Output the [X, Y] coordinate of the center of the cell containing the given text.  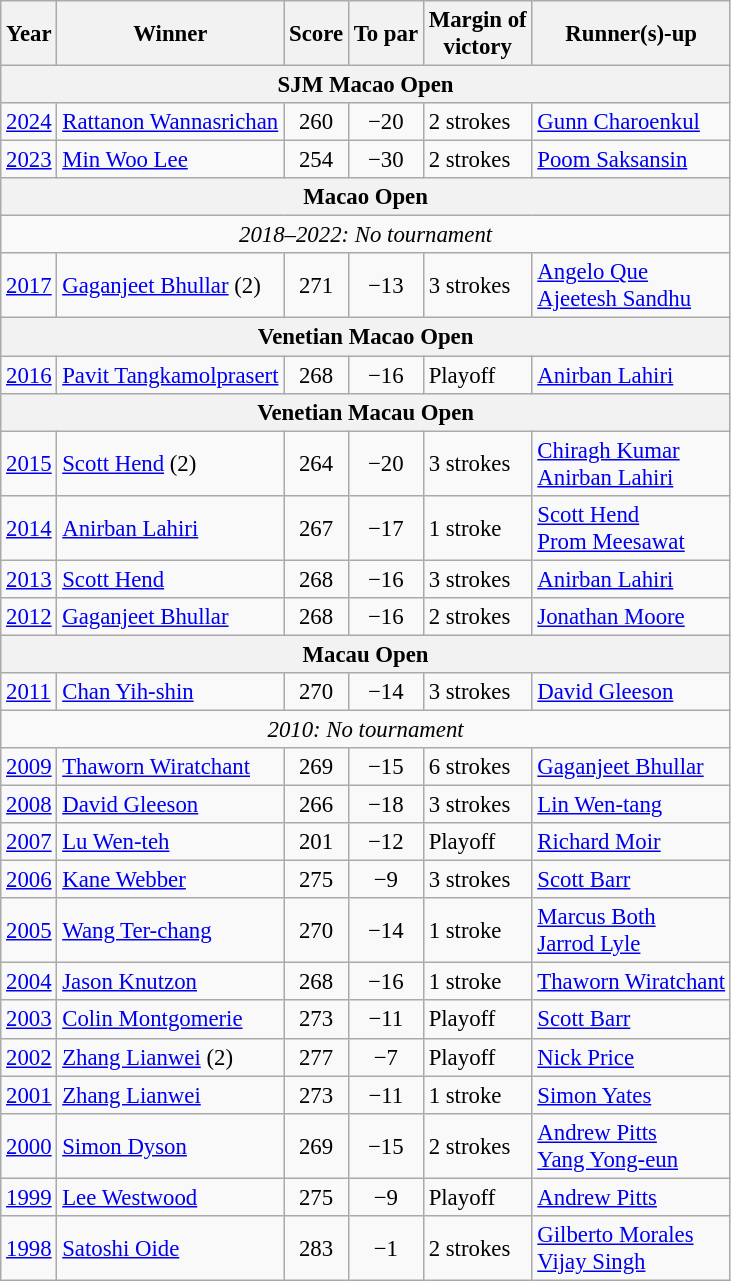
Runner(s)-up [631, 34]
Chan Yih-shin [170, 692]
283 [316, 1248]
Pavit Tangkamolprasert [170, 375]
2015 [29, 464]
Rattanon Wannasrichan [170, 122]
2017 [29, 286]
254 [316, 160]
2023 [29, 160]
Chiragh Kumar Anirban Lahiri [631, 464]
2009 [29, 767]
1999 [29, 1197]
Macao Open [366, 197]
Jason Knutzon [170, 982]
−7 [386, 1057]
Score [316, 34]
−1 [386, 1248]
2002 [29, 1057]
260 [316, 122]
Andrew Pitts [631, 1197]
Poom Saksansin [631, 160]
2013 [29, 579]
Simon Dyson [170, 1146]
1998 [29, 1248]
Wang Ter-chang [170, 930]
Venetian Macao Open [366, 337]
6 strokes [478, 767]
201 [316, 842]
2011 [29, 692]
2008 [29, 805]
2012 [29, 617]
−18 [386, 805]
2003 [29, 1020]
−13 [386, 286]
Gunn Charoenkul [631, 122]
Gaganjeet Bhullar (2) [170, 286]
2000 [29, 1146]
−30 [386, 160]
Kane Webber [170, 880]
Gilberto Morales Vijay Singh [631, 1248]
2024 [29, 122]
2010: No tournament [366, 729]
SJM Macao Open [366, 85]
Scott Hend Prom Meesawat [631, 528]
2004 [29, 982]
Zhang Lianwei (2) [170, 1057]
Min Woo Lee [170, 160]
Simon Yates [631, 1095]
To par [386, 34]
−17 [386, 528]
Venetian Macau Open [366, 412]
266 [316, 805]
277 [316, 1057]
2007 [29, 842]
2005 [29, 930]
Marcus Both Jarrod Lyle [631, 930]
271 [316, 286]
Winner [170, 34]
2016 [29, 375]
2001 [29, 1095]
Macau Open [366, 654]
Zhang Lianwei [170, 1095]
2018–2022: No tournament [366, 235]
−12 [386, 842]
264 [316, 464]
Jonathan Moore [631, 617]
Satoshi Oide [170, 1248]
Scott Hend (2) [170, 464]
Year [29, 34]
Andrew Pitts Yang Yong-eun [631, 1146]
Lu Wen-teh [170, 842]
Lin Wen-tang [631, 805]
2006 [29, 880]
Angelo Que Ajeetesh Sandhu [631, 286]
2014 [29, 528]
Nick Price [631, 1057]
Colin Montgomerie [170, 1020]
267 [316, 528]
Scott Hend [170, 579]
Margin ofvictory [478, 34]
Richard Moir [631, 842]
Lee Westwood [170, 1197]
